Scan for the cell matching the given text and deliver its (x, y) coordinate at center. 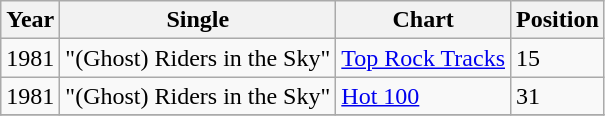
31 (558, 96)
Position (558, 20)
Hot 100 (424, 96)
Chart (424, 20)
Top Rock Tracks (424, 58)
15 (558, 58)
Year (30, 20)
Single (198, 20)
